Pinpoint the cell where the given text exists, returning its (X, Y) midpoint coordinate. 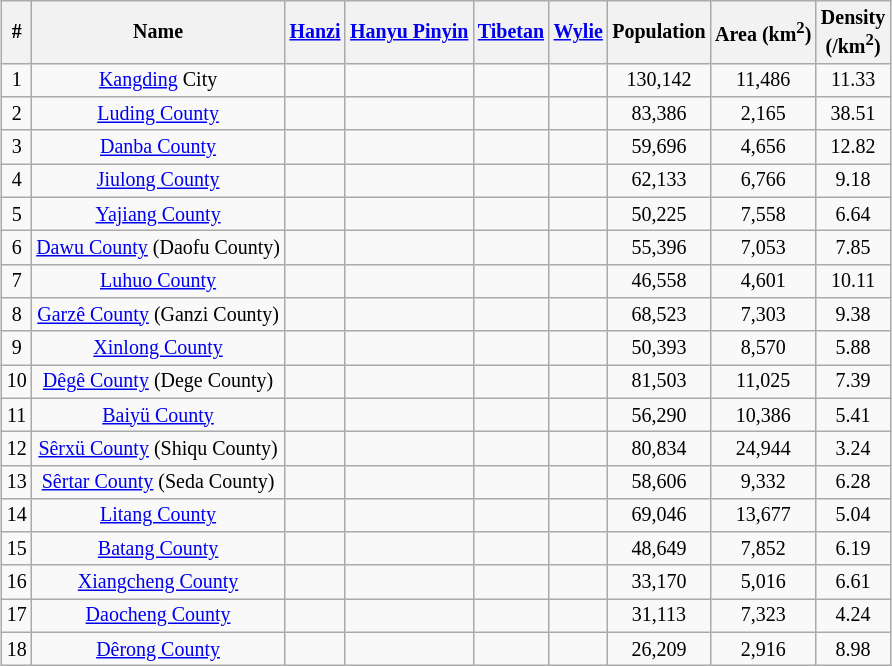
48,649 (660, 548)
81,503 (660, 382)
12 (16, 448)
18 (16, 650)
11,025 (763, 382)
9.38 (853, 314)
Hanzi (316, 32)
9 (16, 348)
16 (16, 582)
Dawu County (Daofu County) (158, 248)
Sêrxü County (Shiqu County) (158, 448)
2 (16, 114)
8 (16, 314)
5 (16, 214)
Dêgê County (Dege County) (158, 382)
Litang County (158, 516)
6.61 (853, 582)
10,386 (763, 414)
5,016 (763, 582)
11 (16, 414)
14 (16, 516)
6 (16, 248)
Population (660, 32)
59,696 (660, 148)
3.24 (853, 448)
Daocheng County (158, 616)
Danba County (158, 148)
9,332 (763, 482)
33,170 (660, 582)
# (16, 32)
3 (16, 148)
55,396 (660, 248)
6.64 (853, 214)
17 (16, 616)
69,046 (660, 516)
5.04 (853, 516)
5.41 (853, 414)
10 (16, 382)
Tibetan (511, 32)
12.82 (853, 148)
Baiyü County (158, 414)
Xiangcheng County (158, 582)
13 (16, 482)
8.98 (853, 650)
6.28 (853, 482)
Wylie (578, 32)
7,558 (763, 214)
46,558 (660, 282)
1 (16, 80)
Yajiang County (158, 214)
31,113 (660, 616)
2,165 (763, 114)
10.11 (853, 282)
13,677 (763, 516)
2,916 (763, 650)
Garzê County (Ganzi County) (158, 314)
Dêrong County (158, 650)
Batang County (158, 548)
Area (km2) (763, 32)
Luhuo County (158, 282)
56,290 (660, 414)
15 (16, 548)
11.33 (853, 80)
7,053 (763, 248)
Sêrtar County (Seda County) (158, 482)
7.85 (853, 248)
50,393 (660, 348)
Luding County (158, 114)
6.19 (853, 548)
9.18 (853, 180)
Jiulong County (158, 180)
8,570 (763, 348)
11,486 (763, 80)
4,656 (763, 148)
68,523 (660, 314)
7,303 (763, 314)
7.39 (853, 382)
5.88 (853, 348)
38.51 (853, 114)
4 (16, 180)
24,944 (763, 448)
58,606 (660, 482)
50,225 (660, 214)
80,834 (660, 448)
130,142 (660, 80)
7 (16, 282)
Xinlong County (158, 348)
83,386 (660, 114)
7,323 (763, 616)
Kangding City (158, 80)
Name (158, 32)
26,209 (660, 650)
62,133 (660, 180)
Hanyu Pinyin (409, 32)
6,766 (763, 180)
4.24 (853, 616)
7,852 (763, 548)
Density(/km2) (853, 32)
4,601 (763, 282)
